Provide the [X, Y] coordinate of the cell's center where the given text is located.  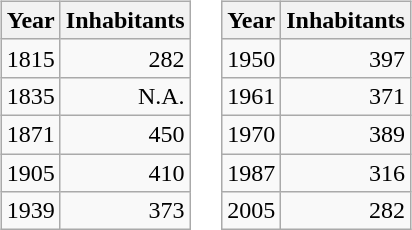
N.A. [125, 96]
2005 [252, 211]
1815 [30, 58]
373 [125, 211]
1970 [252, 134]
410 [125, 173]
1871 [30, 134]
1950 [252, 58]
316 [346, 173]
1961 [252, 96]
1987 [252, 173]
1905 [30, 173]
371 [346, 96]
1939 [30, 211]
389 [346, 134]
1835 [30, 96]
450 [125, 134]
397 [346, 58]
